From the cell containing the given text, extract its center point as (X, Y) coordinate. 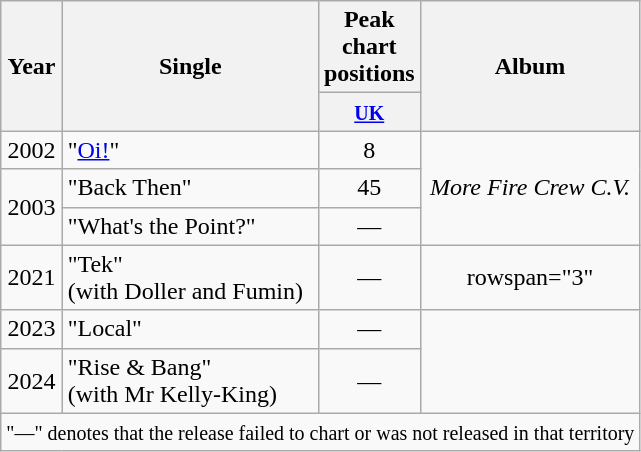
2023 (32, 329)
rowspan="3" (530, 278)
2024 (32, 380)
"—" denotes that the release failed to chart or was not released in that territory (320, 432)
"Rise & Bang"(with Mr Kelly-King) (190, 380)
2002 (32, 150)
Peak chart positions (369, 47)
45 (369, 188)
More Fire Crew C.V. (530, 188)
"Back Then" (190, 188)
"Tek"(with Doller and Fumin) (190, 278)
"What's the Point?" (190, 226)
2021 (32, 278)
Year (32, 66)
Single (190, 66)
"Local" (190, 329)
Album (530, 66)
2003 (32, 207)
UK (369, 112)
8 (369, 150)
"Oi!" (190, 150)
